Capture the cell that displays the provided text and extract its [X, Y] central coordinate. 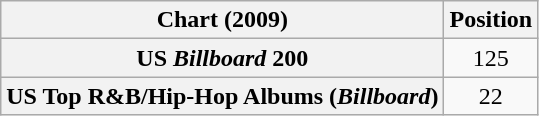
Chart (2009) [222, 20]
22 [491, 96]
US Top R&B/Hip-Hop Albums (Billboard) [222, 96]
125 [491, 58]
Position [491, 20]
US Billboard 200 [222, 58]
